Identify which cell holds the provided text, then report its [x, y] central coordinate. 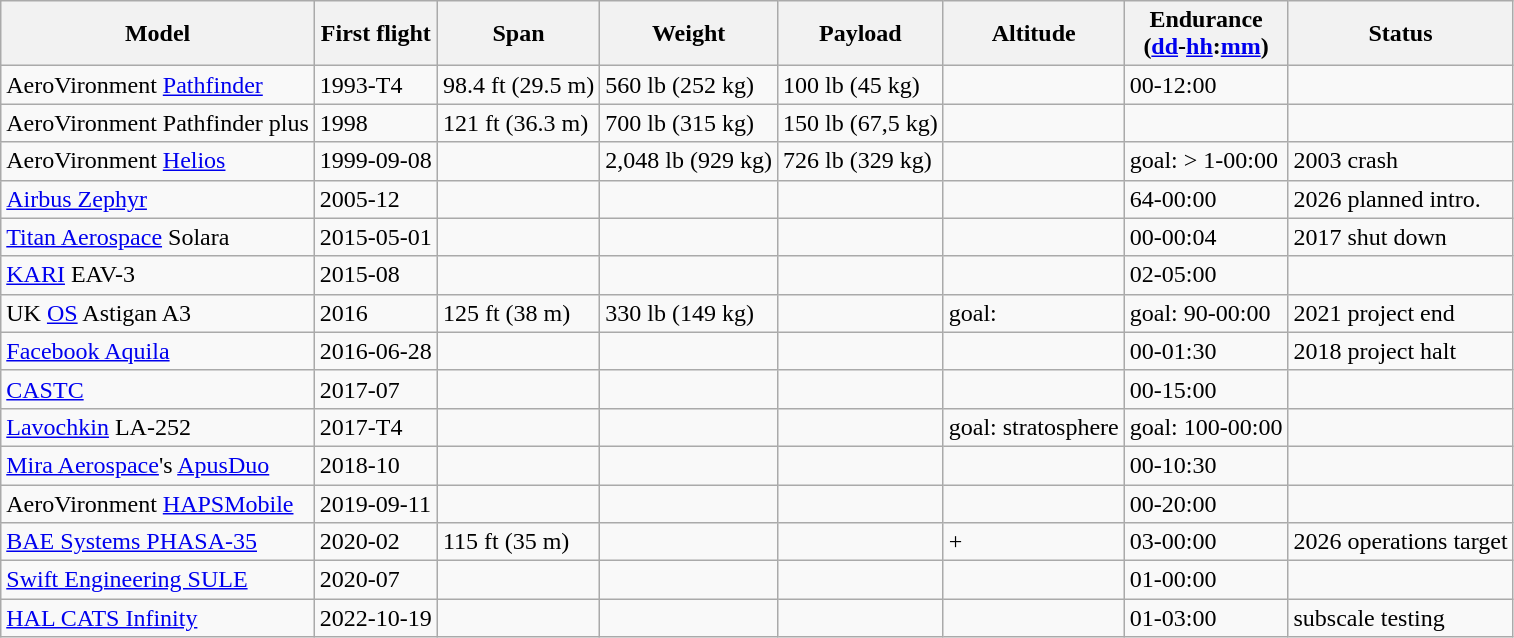
125 ft (38 m) [518, 313]
2021 project end [1400, 313]
2020-07 [376, 580]
HAL CATS Infinity [158, 618]
02-05:00 [1206, 275]
1993-T4 [376, 85]
00-20:00 [1206, 503]
2016-06-28 [376, 351]
700 lb (315 kg) [689, 123]
98.4 ft (29.5 m) [518, 85]
Swift Engineering SULE [158, 580]
2026 operations target [1400, 542]
01-03:00 [1206, 618]
goal: 100-00:00 [1206, 427]
00-10:30 [1206, 465]
Airbus Zephyr [158, 199]
2015-08 [376, 275]
2003 crash [1400, 161]
330 lb (149 kg) [689, 313]
2020-02 [376, 542]
2015-05-01 [376, 237]
KARI EAV-3 [158, 275]
subscale testing [1400, 618]
goal: > 1-00:00 [1206, 161]
Weight [689, 34]
Model [158, 34]
Span [518, 34]
Mira Aerospace's ApusDuo [158, 465]
First flight [376, 34]
115 ft (35 m) [518, 542]
03-00:00 [1206, 542]
100 lb (45 kg) [860, 85]
00-12:00 [1206, 85]
Titan Aerospace Solara [158, 237]
2017 shut down [1400, 237]
AeroVironment HAPSMobile [158, 503]
1999-09-08 [376, 161]
2018 project halt [1400, 351]
Payload [860, 34]
UK OS Astigan A3 [158, 313]
Facebook Aquila [158, 351]
00-15:00 [1206, 389]
2017-T4 [376, 427]
AeroVironment Pathfinder [158, 85]
AeroVironment Helios [158, 161]
AeroVironment Pathfinder plus [158, 123]
00-00:04 [1206, 237]
2005-12 [376, 199]
2016 [376, 313]
726 lb (329 kg) [860, 161]
560 lb (252 kg) [689, 85]
2,048 lb (929 kg) [689, 161]
1998 [376, 123]
goal: [1034, 313]
Endurance(dd-hh:mm) [1206, 34]
2017-07 [376, 389]
CASTC [158, 389]
BAE Systems PHASA-35 [158, 542]
2022-10-19 [376, 618]
2018-10 [376, 465]
00-01:30 [1206, 351]
+ [1034, 542]
goal: stratosphere [1034, 427]
2026 planned intro. [1400, 199]
goal: 90-00:00 [1206, 313]
01-00:00 [1206, 580]
Altitude [1034, 34]
Status [1400, 34]
121 ft (36.3 m) [518, 123]
Lavochkin LA-252 [158, 427]
150 lb (67,5 kg) [860, 123]
64-00:00 [1206, 199]
2019-09-11 [376, 503]
